Determine the [x, y] coordinate at the center of the cell enclosing the given text.  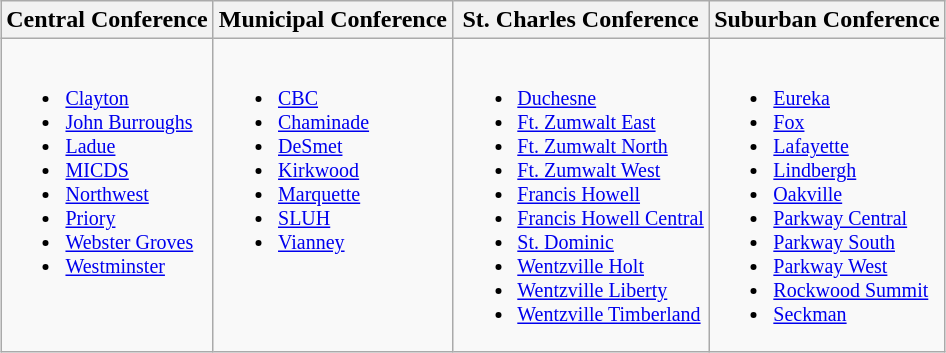
Municipal Conference [332, 20]
EurekaFoxLafayetteLindberghOakvilleParkway CentralParkway SouthParkway WestRockwood SummitSeckman [828, 196]
St. Charles Conference [581, 20]
ClaytonJohn BurroughsLadueMICDSNorthwestPrioryWebster GrovesWestminster [108, 196]
CBCChaminadeDeSmetKirkwoodMarquetteSLUHVianney [332, 196]
Central Conference [108, 20]
Suburban Conference [828, 20]
